Scan for the cell matching the given text and deliver its [X, Y] coordinate at center. 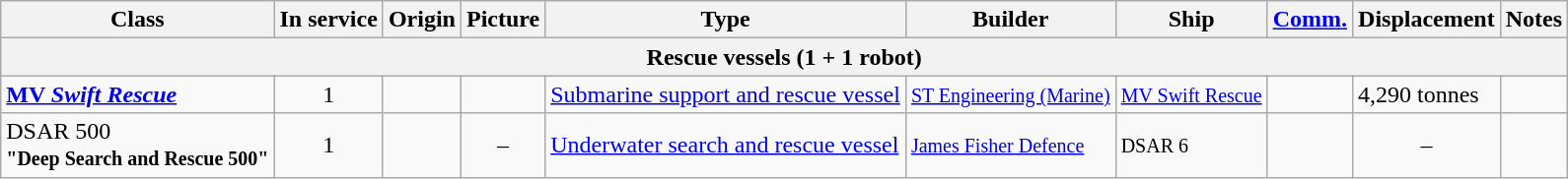
Underwater search and rescue vessel [726, 146]
Ship [1191, 20]
DSAR 6 [1191, 146]
ST Engineering (Marine) [1010, 94]
DSAR 500"Deep Search and Rescue 500" [138, 146]
James Fisher Defence [1010, 146]
Notes [1533, 20]
Origin [422, 20]
Class [138, 20]
Displacement [1427, 20]
Rescue vessels (1 + 1 robot) [785, 57]
In service [328, 20]
Comm. [1310, 20]
Type [726, 20]
Submarine support and rescue vessel [726, 94]
4,290 tonnes [1427, 94]
Picture [503, 20]
Builder [1010, 20]
